Output the (X, Y) coordinate of the center of the cell containing the given text.  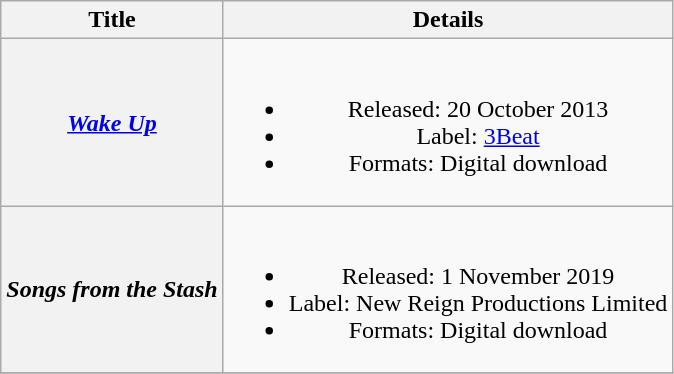
Wake Up (112, 122)
Released: 20 October 2013Label: 3BeatFormats: Digital download (448, 122)
Details (448, 20)
Released: 1 November 2019Label: New Reign Productions LimitedFormats: Digital download (448, 290)
Songs from the Stash (112, 290)
Title (112, 20)
